Search for the cell housing the specified text and yield its [x, y] center coordinate. 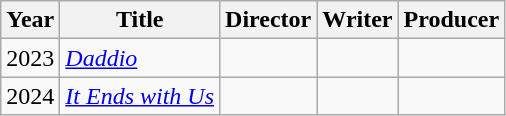
Title [140, 20]
2023 [30, 58]
It Ends with Us [140, 96]
Director [268, 20]
Producer [452, 20]
Year [30, 20]
2024 [30, 96]
Daddio [140, 58]
Writer [358, 20]
